Extract the [X, Y] coordinate from the center of the cell holding the provided text.  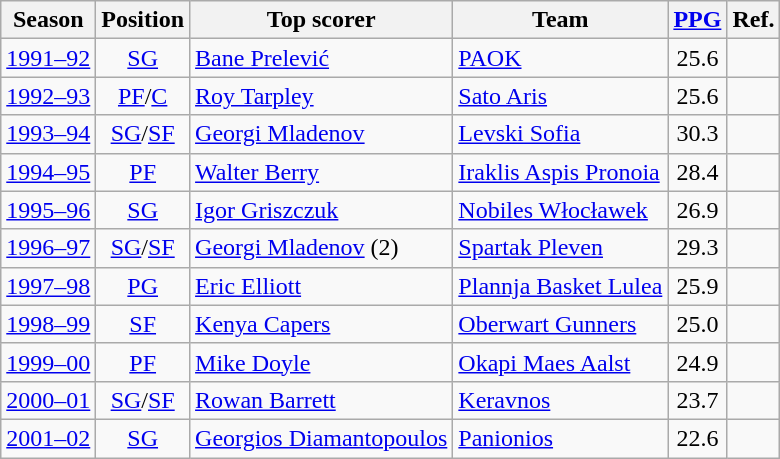
Okapi Maes Aalst [560, 362]
Spartak Pleven [560, 248]
PAOK [560, 58]
Top scorer [322, 20]
1998–99 [48, 324]
Iraklis Aspis Pronoia [560, 172]
Season [48, 20]
1996–97 [48, 248]
1994–95 [48, 172]
28.4 [698, 172]
Mike Doyle [322, 362]
Panionios [560, 438]
22.6 [698, 438]
Levski Sofia [560, 134]
1999–00 [48, 362]
Kenya Capers [322, 324]
1993–94 [48, 134]
PG [143, 286]
Georgios Diamantopoulos [322, 438]
Sato Aris [560, 96]
1991–92 [48, 58]
Keravnos [560, 400]
Georgi Mladenov [322, 134]
23.7 [698, 400]
Position [143, 20]
Eric Elliott [322, 286]
Nobiles Włocławek [560, 210]
Rowan Barrett [322, 400]
30.3 [698, 134]
Bane Prelević [322, 58]
Igor Griszczuk [322, 210]
1997–98 [48, 286]
Team [560, 20]
26.9 [698, 210]
Oberwart Gunners [560, 324]
24.9 [698, 362]
PF/C [143, 96]
25.0 [698, 324]
29.3 [698, 248]
Ref. [754, 20]
1992–93 [48, 96]
SF [143, 324]
Plannja Basket Lulea [560, 286]
PPG [698, 20]
25.9 [698, 286]
1995–96 [48, 210]
2001–02 [48, 438]
Georgi Mladenov (2) [322, 248]
Roy Tarpley [322, 96]
Walter Berry [322, 172]
2000–01 [48, 400]
